Identify which cell holds the provided text, then report its (x, y) central coordinate. 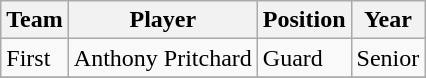
Team (35, 20)
Senior (388, 58)
Player (162, 20)
Anthony Pritchard (162, 58)
Guard (304, 58)
First (35, 58)
Position (304, 20)
Year (388, 20)
